Determine the [X, Y] coordinate at the center of the cell enclosing the given text.  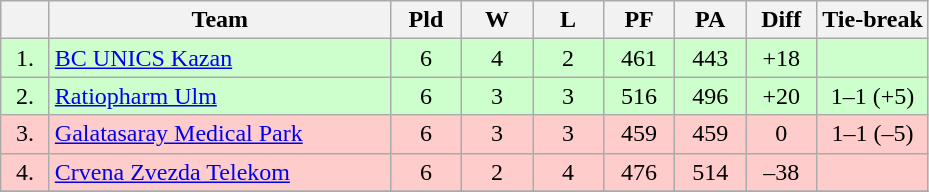
516 [640, 96]
–38 [782, 172]
461 [640, 58]
0 [782, 134]
Team [220, 20]
443 [710, 58]
514 [710, 172]
2. [26, 96]
Tie-break [873, 20]
PF [640, 20]
476 [640, 172]
Ratiopharm Ulm [220, 96]
4. [26, 172]
Crvena Zvezda Telekom [220, 172]
L [568, 20]
BC UNICS Kazan [220, 58]
1. [26, 58]
1–1 (–5) [873, 134]
PA [710, 20]
Pld [426, 20]
1–1 (+5) [873, 96]
Diff [782, 20]
496 [710, 96]
3. [26, 134]
+18 [782, 58]
Galatasaray Medical Park [220, 134]
W [496, 20]
+20 [782, 96]
